Pinpoint the cell where the given text exists, returning its (x, y) midpoint coordinate. 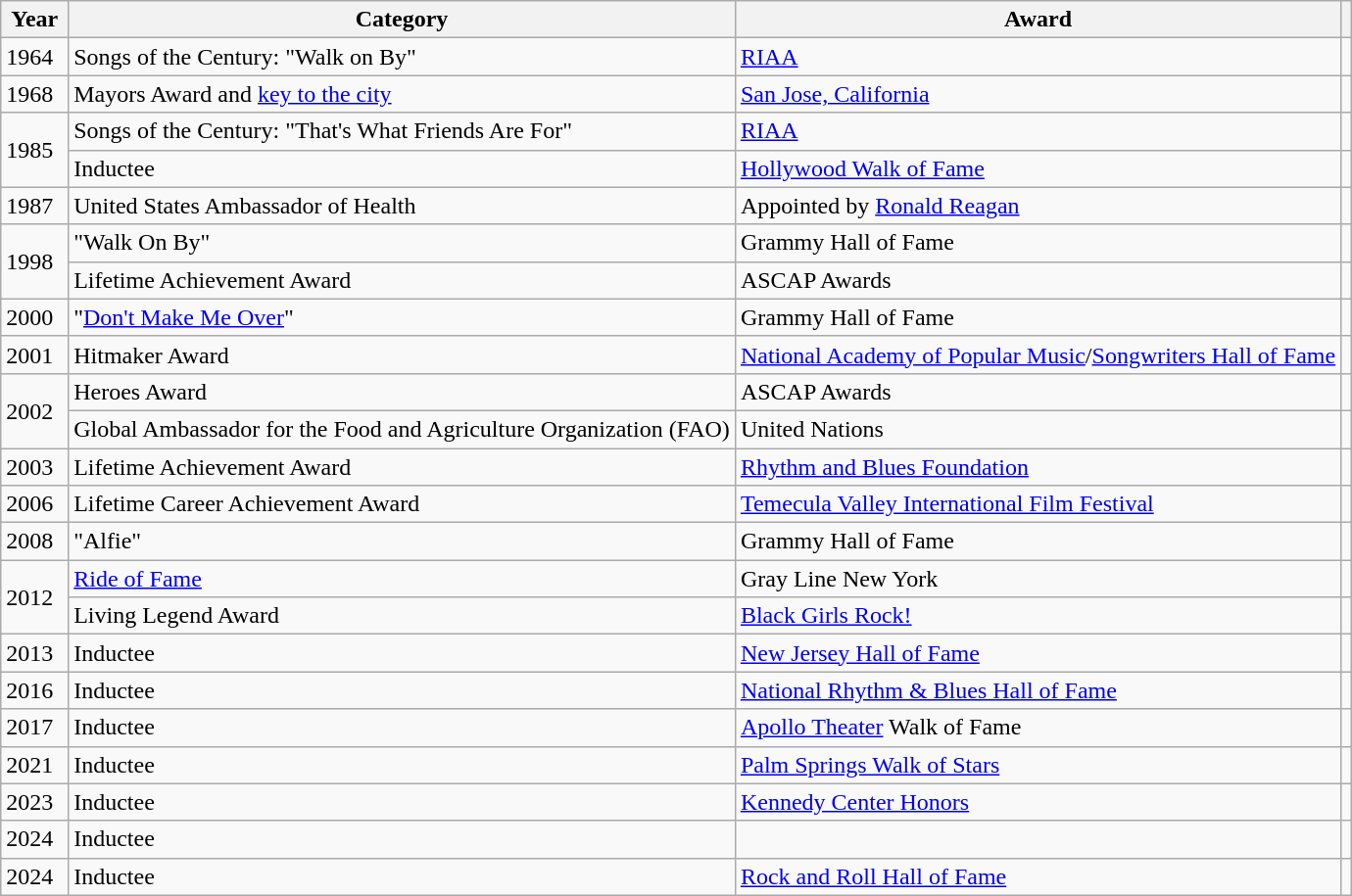
1987 (35, 206)
Rock and Roll Hall of Fame (1038, 876)
2016 (35, 690)
Global Ambassador for the Food and Agriculture Organization (FAO) (402, 429)
United States Ambassador of Health (402, 206)
2000 (35, 317)
Songs of the Century: "Walk on By" (402, 57)
Hollywood Walk of Fame (1038, 168)
"Alfie" (402, 542)
2023 (35, 802)
Appointed by Ronald Reagan (1038, 206)
Rhythm and Blues Foundation (1038, 467)
2006 (35, 504)
"Walk On By" (402, 243)
Year (35, 20)
1985 (35, 150)
United Nations (1038, 429)
2008 (35, 542)
Category (402, 20)
Songs of the Century: "That's What Friends Are For" (402, 131)
2002 (35, 410)
2001 (35, 354)
National Rhythm & Blues Hall of Fame (1038, 690)
2017 (35, 728)
Award (1038, 20)
1964 (35, 57)
"Don't Make Me Over" (402, 317)
Mayors Award and key to the city (402, 94)
Hitmaker Award (402, 354)
New Jersey Hall of Fame (1038, 653)
Black Girls Rock! (1038, 616)
Gray Line New York (1038, 579)
2012 (35, 597)
1998 (35, 261)
San Jose, California (1038, 94)
2003 (35, 467)
Kennedy Center Honors (1038, 802)
Ride of Fame (402, 579)
Lifetime Career Achievement Award (402, 504)
Living Legend Award (402, 616)
Temecula Valley International Film Festival (1038, 504)
1968 (35, 94)
Palm Springs Walk of Stars (1038, 765)
National Academy of Popular Music/Songwriters Hall of Fame (1038, 354)
Heroes Award (402, 392)
Apollo Theater Walk of Fame (1038, 728)
2021 (35, 765)
2013 (35, 653)
